Provide the [x, y] coordinate of the cell's center where the given text is located.  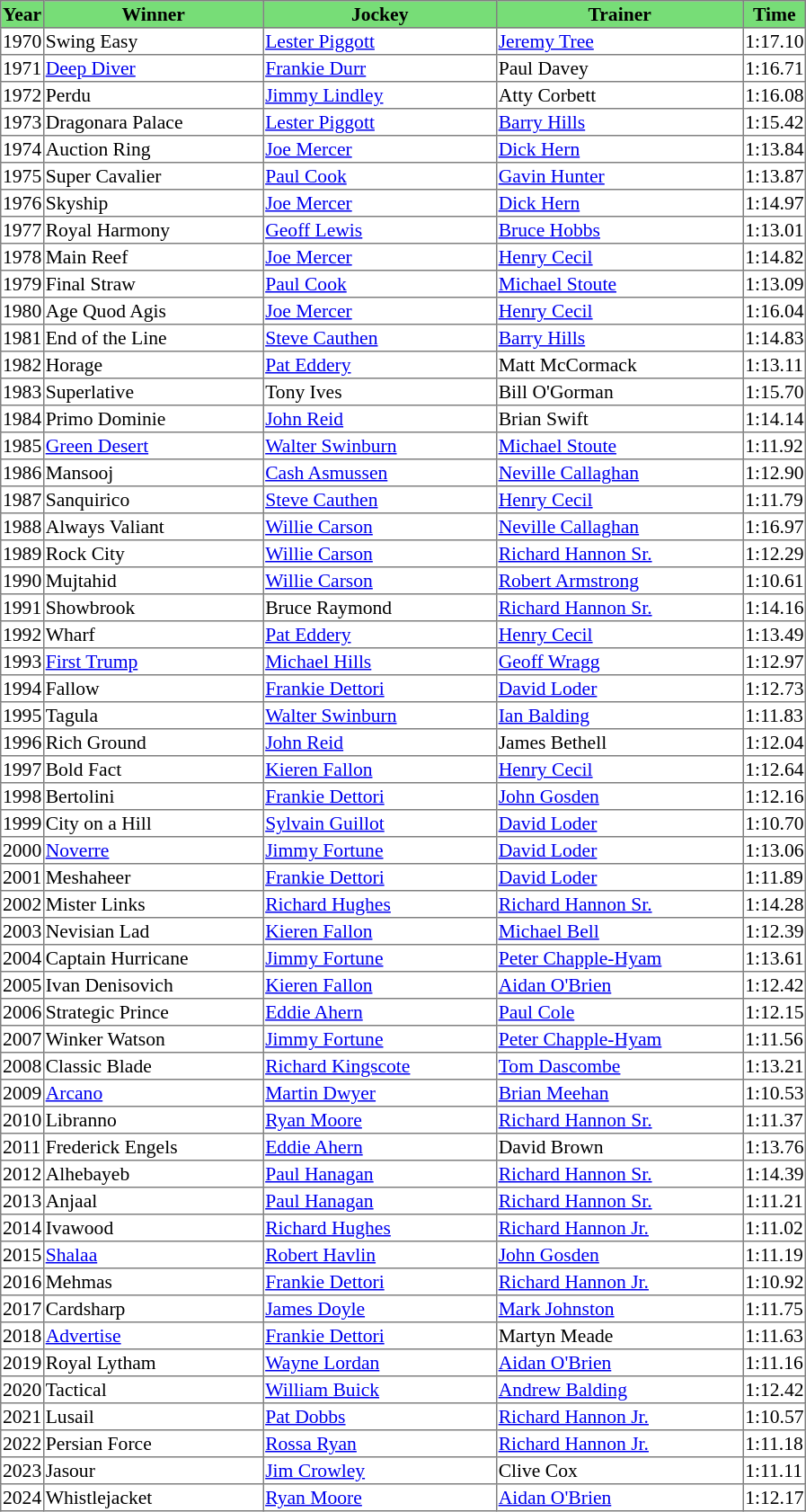
Wayne Lordan [380, 1363]
2013 [22, 1201]
Jimmy Lindley [380, 95]
1:11.19 [775, 1255]
Age Quod Agis [153, 311]
2022 [22, 1444]
1:13.09 [775, 284]
1992 [22, 635]
2019 [22, 1363]
Sanquirico [153, 500]
1971 [22, 68]
1:16.04 [775, 311]
1:14.83 [775, 338]
Nevisian Lad [153, 931]
1:13.06 [775, 850]
1983 [22, 392]
1:11.75 [775, 1309]
1:13.61 [775, 958]
1:11.18 [775, 1444]
1:12.29 [775, 554]
Wharf [153, 635]
2024 [22, 1498]
Trainer [619, 14]
2011 [22, 1147]
Primo Dominie [153, 419]
2002 [22, 904]
Skyship [153, 203]
Perdu [153, 95]
Lusail [153, 1417]
Bruce Raymond [380, 608]
Superlative [153, 392]
1:11.02 [775, 1228]
1:12.90 [775, 473]
1:12.39 [775, 931]
1:16.08 [775, 95]
Michael Hills [380, 662]
Brian Swift [619, 419]
1:14.39 [775, 1174]
1980 [22, 311]
David Brown [619, 1147]
1:13.84 [775, 149]
Atty Corbett [619, 95]
1:12.17 [775, 1498]
Captain Hurricane [153, 958]
2014 [22, 1228]
Cash Asmussen [380, 473]
1:16.97 [775, 527]
Robert Armstrong [619, 581]
Matt McCormack [619, 365]
2021 [22, 1417]
1999 [22, 823]
1974 [22, 149]
Anjaal [153, 1201]
1:12.16 [775, 796]
2012 [22, 1174]
Auction Ring [153, 149]
1973 [22, 122]
2020 [22, 1390]
Bold Fact [153, 769]
1991 [22, 608]
First Trump [153, 662]
2006 [22, 1012]
Bill O'Gorman [619, 392]
1:14.82 [775, 257]
Ivawood [153, 1228]
Tagula [153, 716]
Shalaa [153, 1255]
Persian Force [153, 1444]
1:11.21 [775, 1201]
1984 [22, 419]
Always Valiant [153, 527]
1:12.04 [775, 743]
End of the Line [153, 338]
Pat Dobbs [380, 1417]
Frankie Durr [380, 68]
1998 [22, 796]
Libranno [153, 1120]
Royal Harmony [153, 230]
Time [775, 14]
1:12.64 [775, 769]
Richard Kingscote [380, 1066]
1:13.76 [775, 1147]
1988 [22, 527]
Winker Watson [153, 1039]
Super Cavalier [153, 176]
1:13.49 [775, 635]
Geoff Wragg [619, 662]
Rock City [153, 554]
1:12.15 [775, 1012]
Mister Links [153, 904]
2008 [22, 1066]
Paul Cole [619, 1012]
Tom Dascombe [619, 1066]
2009 [22, 1093]
1:14.28 [775, 904]
1993 [22, 662]
Martyn Meade [619, 1336]
Deep Diver [153, 68]
1:14.16 [775, 608]
1979 [22, 284]
Ivan Denisovich [153, 985]
Mansooj [153, 473]
Martin Dwyer [380, 1093]
Geoff Lewis [380, 230]
Green Desert [153, 446]
1:16.71 [775, 68]
2003 [22, 931]
1997 [22, 769]
2007 [22, 1039]
Jasour [153, 1471]
1:11.37 [775, 1120]
Dragonara Palace [153, 122]
2023 [22, 1471]
1:14.14 [775, 419]
1:11.16 [775, 1363]
1987 [22, 500]
1:11.63 [775, 1336]
1:10.61 [775, 581]
1:10.53 [775, 1093]
1982 [22, 365]
Tony Ives [380, 392]
Whistlejacket [153, 1498]
Andrew Balding [619, 1390]
1970 [22, 41]
Year [22, 14]
Main Reef [153, 257]
Arcano [153, 1093]
Mujtahid [153, 581]
1985 [22, 446]
1:15.42 [775, 122]
Showbrook [153, 608]
Michael Bell [619, 931]
James Doyle [380, 1309]
1:10.92 [775, 1282]
1:10.57 [775, 1417]
Winner [153, 14]
Mark Johnston [619, 1309]
Tactical [153, 1390]
1990 [22, 581]
City on a Hill [153, 823]
1994 [22, 689]
2017 [22, 1309]
Frederick Engels [153, 1147]
1977 [22, 230]
1:11.89 [775, 877]
Strategic Prince [153, 1012]
1:13.21 [775, 1066]
Fallow [153, 689]
2004 [22, 958]
1:10.70 [775, 823]
1989 [22, 554]
1:14.97 [775, 203]
Advertise [153, 1336]
Horage [153, 365]
Alhebayeb [153, 1174]
1995 [22, 716]
Noverre [153, 850]
2015 [22, 1255]
1986 [22, 473]
Jim Crowley [380, 1471]
James Bethell [619, 743]
1976 [22, 203]
1972 [22, 95]
1:12.73 [775, 689]
1:13.01 [775, 230]
Sylvain Guillot [380, 823]
Clive Cox [619, 1471]
Jockey [380, 14]
1:12.97 [775, 662]
Ian Balding [619, 716]
1:11.79 [775, 500]
1981 [22, 338]
Paul Davey [619, 68]
1:11.56 [775, 1039]
2005 [22, 985]
Gavin Hunter [619, 176]
1:11.11 [775, 1471]
Robert Havlin [380, 1255]
Royal Lytham [153, 1363]
Mehmas [153, 1282]
Bertolini [153, 796]
Brian Meehan [619, 1093]
2018 [22, 1336]
Final Straw [153, 284]
2001 [22, 877]
William Buick [380, 1390]
1:13.11 [775, 365]
1:11.92 [775, 446]
1996 [22, 743]
1:13.87 [775, 176]
Classic Blade [153, 1066]
2000 [22, 850]
Meshaheer [153, 877]
Jeremy Tree [619, 41]
2016 [22, 1282]
1975 [22, 176]
1:11.83 [775, 716]
Rossa Ryan [380, 1444]
1:15.70 [775, 392]
Rich Ground [153, 743]
Swing Easy [153, 41]
2010 [22, 1120]
1978 [22, 257]
1:17.10 [775, 41]
Bruce Hobbs [619, 230]
Cardsharp [153, 1309]
